Scan for the cell matching the given text and deliver its (x, y) coordinate at center. 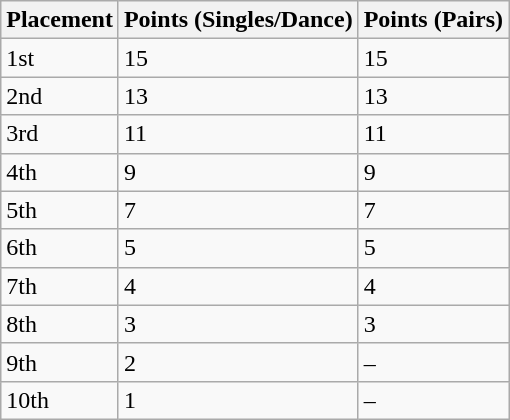
6th (60, 248)
1st (60, 58)
3rd (60, 134)
5th (60, 210)
Placement (60, 20)
10th (60, 400)
8th (60, 324)
1 (238, 400)
2nd (60, 96)
Points (Singles/Dance) (238, 20)
7th (60, 286)
9th (60, 362)
2 (238, 362)
Points (Pairs) (433, 20)
4th (60, 172)
